Determine the (X, Y) coordinate at the center of the cell enclosing the given text.  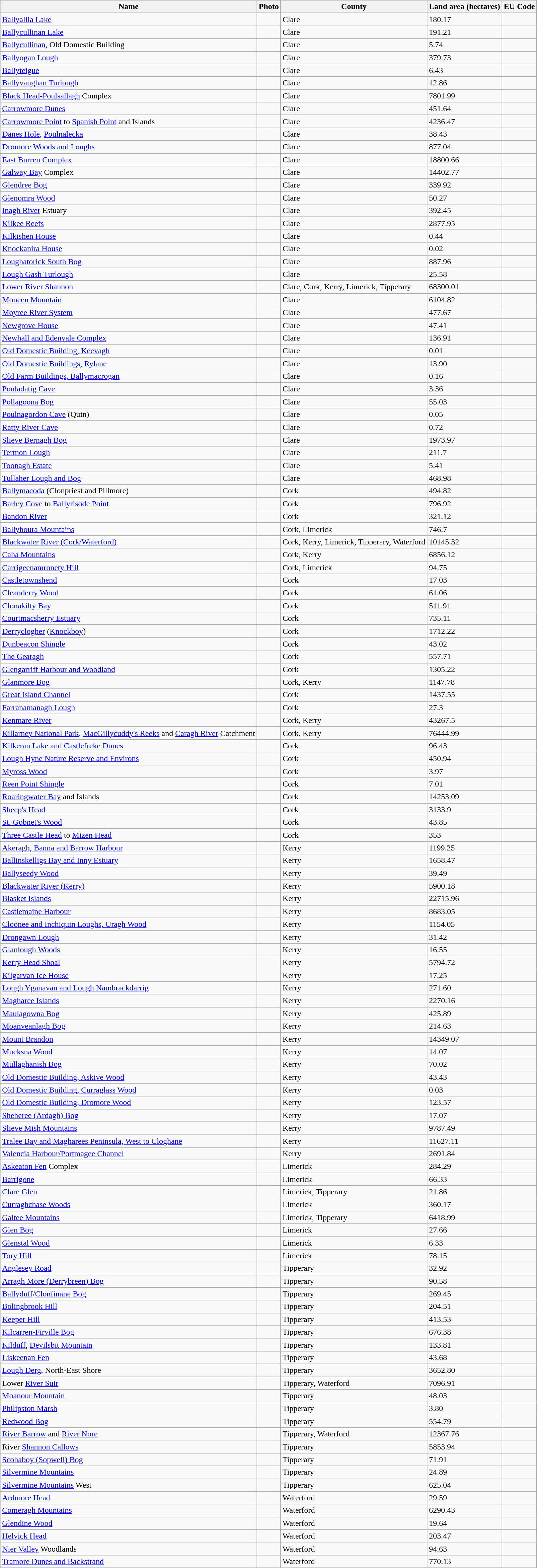
11627.11 (465, 1141)
Knockanira House (129, 249)
71.91 (465, 1460)
211.7 (465, 453)
Ballycullinan Lake (129, 32)
477.67 (465, 312)
21.86 (465, 1192)
413.53 (465, 1319)
203.47 (465, 1536)
Castletownshend (129, 580)
425.89 (465, 1014)
Courtmacsherry Estuary (129, 618)
468.98 (465, 478)
271.60 (465, 988)
7096.91 (465, 1383)
180.17 (465, 19)
Ballyduff/Clonfinane Bog (129, 1294)
3.36 (465, 389)
557.71 (465, 657)
12.86 (465, 83)
Three Castle Head to Mizen Head (129, 835)
43.02 (465, 644)
Newhall and Edenvale Complex (129, 338)
River Barrow and River Nore (129, 1434)
14402.77 (465, 172)
Myross Wood (129, 771)
Pouladatig Cave (129, 389)
Lough Yganavan and Lough Nambrackdarrig (129, 988)
1154.05 (465, 924)
Sheep's Head (129, 810)
50.27 (465, 198)
Poulnagordon Cave (Quin) (129, 415)
Kilkeran Lake and Castlefreke Dunes (129, 746)
5.74 (465, 45)
55.03 (465, 402)
360.17 (465, 1205)
2270.16 (465, 1001)
339.92 (465, 185)
Glengarriff Harbour and Woodland (129, 669)
1199.25 (465, 848)
Magharee Islands (129, 1001)
133.81 (465, 1345)
Blackwater River (Kerry) (129, 886)
17.03 (465, 580)
796.92 (465, 504)
Ballyhoura Mountains (129, 529)
70.02 (465, 1064)
5900.18 (465, 886)
Cleanderry Wood (129, 593)
284.29 (465, 1166)
Black Head-Poulsallagh Complex (129, 96)
Glanmore Bog (129, 682)
Glenstal Wood (129, 1243)
1305.22 (465, 669)
214.63 (465, 1026)
5794.72 (465, 962)
1658.47 (465, 861)
Name (129, 7)
Pollagoona Bog (129, 402)
Anglesey Road (129, 1268)
Carrowmore Dunes (129, 108)
Dunbeacon Shingle (129, 644)
Mount Brandon (129, 1039)
Tory Hill (129, 1256)
29.59 (465, 1498)
554.79 (465, 1421)
Ballyogan Lough (129, 58)
450.94 (465, 758)
32.92 (465, 1268)
0.02 (465, 249)
Glenomra Wood (129, 198)
Danes Hole, Poulnalecka (129, 134)
191.21 (465, 32)
Caha Mountains (129, 554)
451.64 (465, 108)
Kilcarren-Firville Bog (129, 1332)
Cloonee and Inchiquin Loughs, Uragh Wood (129, 924)
Ballyseedy Wood (129, 873)
Roaringwater Bay and Islands (129, 797)
Curraghchase Woods (129, 1205)
Kilkishen House (129, 236)
Glanlough Woods (129, 950)
Old Domestic Building, Askive Wood (129, 1077)
Carrowmore Point to Spanish Point and Islands (129, 121)
Ballymacoda (Clonpriest and Pillmore) (129, 491)
0.16 (465, 376)
Dromore Woods and Loughs (129, 147)
1712.22 (465, 631)
Moanveanlagh Bog (129, 1026)
Derryclogher (Knockboy) (129, 631)
3652.80 (465, 1370)
Blackwater River (Cork/Waterford) (129, 542)
8683.05 (465, 911)
Lower River Shannon (129, 287)
379.73 (465, 58)
Clare, Cork, Kerry, Limerick, Tipperary (354, 287)
Clonakilty Bay (129, 606)
5.41 (465, 465)
Askeaton Fen Complex (129, 1166)
Keeper Hill (129, 1319)
Moyree River System (129, 312)
Akeragh, Banna and Barrow Harbour (129, 848)
Philipston Marsh (129, 1409)
27.66 (465, 1230)
Valencia Harbour/Portmagee Channel (129, 1153)
123.57 (465, 1103)
3133.9 (465, 810)
EU Code (519, 7)
Lough Derg, North-East Shore (129, 1370)
Lough Hyne Nature Reserve and Environs (129, 758)
Old Domestic Building, Keevagh (129, 351)
Cork, Kerry, Limerick, Tipperary, Waterford (354, 542)
27.3 (465, 707)
Ballinskelligs Bay and Inny Estuary (129, 861)
Glendine Wood (129, 1523)
24.89 (465, 1472)
6.33 (465, 1243)
17.25 (465, 975)
6290.43 (465, 1510)
76444.99 (465, 733)
Scohaboy (Sopwell) Bog (129, 1460)
Redwood Bog (129, 1421)
Old Domestic Building, Dromore Wood (129, 1103)
Ballycullinan, Old Domestic Building (129, 45)
7801.99 (465, 96)
Great Island Channel (129, 695)
31.42 (465, 937)
17.07 (465, 1115)
770.13 (465, 1561)
22715.96 (465, 899)
Arragh More (Derrybreen) Bog (129, 1281)
3.80 (465, 1409)
Tralee Bay and Magharees Peninsula, West to Cloghane (129, 1141)
6104.82 (465, 300)
78.15 (465, 1256)
St. Gobnet's Wood (129, 822)
321.12 (465, 516)
136.91 (465, 338)
Newgrove House (129, 325)
Toonagh Estate (129, 465)
Lower River Suir (129, 1383)
0.44 (465, 236)
0.72 (465, 427)
38.43 (465, 134)
7.01 (465, 784)
Blasket Islands (129, 899)
43.43 (465, 1077)
Moneen Mountain (129, 300)
Old Farm Buildings, Ballymacrogan (129, 376)
Liskeenan Fen (129, 1357)
625.04 (465, 1485)
Mucksna Wood (129, 1052)
13.90 (465, 363)
12367.76 (465, 1434)
10145.32 (465, 542)
43.85 (465, 822)
94.75 (465, 568)
19.64 (465, 1523)
269.45 (465, 1294)
Old Domestic Building, Curraglass Wood (129, 1090)
Bandon River (129, 516)
Barley Cove to Ballyrisode Point (129, 504)
746.7 (465, 529)
Nier Valley Woodlands (129, 1549)
County (354, 7)
14.07 (465, 1052)
4236.47 (465, 121)
Drongawn Lough (129, 937)
Slieve Bernagh Bog (129, 440)
Moanour Mountain (129, 1396)
Reen Point Shingle (129, 784)
Old Domestic Buildings, Rylane (129, 363)
94.63 (465, 1549)
6.43 (465, 70)
68300.01 (465, 287)
887.96 (465, 262)
Ballyteigue (129, 70)
25.58 (465, 274)
18800.66 (465, 160)
River Shannon Callows (129, 1447)
Barrigone (129, 1179)
3.97 (465, 771)
Farranamanagh Lough (129, 707)
Carrigeenamronety Hill (129, 568)
Kilkee Reefs (129, 223)
Killarney National Park, MacGillycuddy's Reeks and Caragh River Catchment (129, 733)
1437.55 (465, 695)
Photo (268, 7)
Termon Lough (129, 453)
9787.49 (465, 1128)
392.45 (465, 211)
East Burren Complex (129, 160)
Ballyallia Lake (129, 19)
Clare Glen (129, 1192)
Loughatorick South Bog (129, 262)
Kerry Head Shoal (129, 962)
6856.12 (465, 554)
494.82 (465, 491)
Kilgarvan Ice House (129, 975)
90.58 (465, 1281)
0.05 (465, 415)
Silvermine Mountains West (129, 1485)
47.41 (465, 325)
Kilduff, Devilsbit Mountain (129, 1345)
Tullaher Lough and Bog (129, 478)
96.43 (465, 746)
6418.99 (465, 1217)
511.91 (465, 606)
Ardmore Head (129, 1498)
66.33 (465, 1179)
Inagh River Estuary (129, 211)
Glendree Bog (129, 185)
Galway Bay Complex (129, 172)
Maulagowna Bog (129, 1014)
Castlemaine Harbour (129, 911)
Bolingbrook Hill (129, 1306)
43.68 (465, 1357)
Ratty River Cave (129, 427)
The Gearagh (129, 657)
Land area (hectares) (465, 7)
1147.78 (465, 682)
2877.95 (465, 223)
Mullaghanish Bog (129, 1064)
0.01 (465, 351)
16.55 (465, 950)
676.38 (465, 1332)
Galtee Mountains (129, 1217)
61.06 (465, 593)
Lough Gash Turlough (129, 274)
353 (465, 835)
735.11 (465, 618)
14253.09 (465, 797)
Slieve Mish Mountains (129, 1128)
Ballyvaughan Turlough (129, 83)
Comeragh Mountains (129, 1510)
Kenmare River (129, 720)
14349.07 (465, 1039)
0.03 (465, 1090)
43267.5 (465, 720)
Silvermine Mountains (129, 1472)
39.49 (465, 873)
1973.97 (465, 440)
2691.84 (465, 1153)
Tramore Dunes and Backstrand (129, 1561)
Glen Bog (129, 1230)
204.51 (465, 1306)
Helvick Head (129, 1536)
Sheheree (Ardagh) Bog (129, 1115)
5853.94 (465, 1447)
877.04 (465, 147)
48.03 (465, 1396)
